Detect which cell encompasses the target text, then output its [x, y] center coordinate. 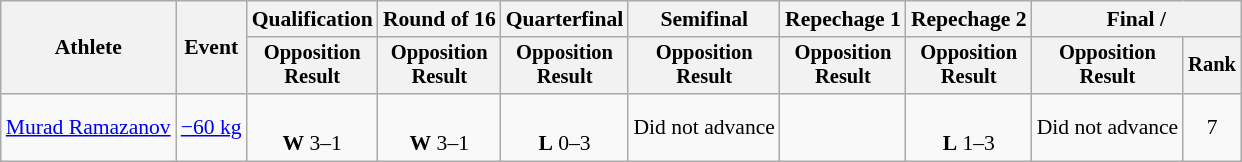
Athlete [88, 48]
7 [1212, 128]
Quarterfinal [565, 19]
Repechage 1 [843, 19]
−60 kg [212, 128]
Round of 16 [440, 19]
L 1–3 [969, 128]
L 0–3 [565, 128]
Rank [1212, 66]
Qualification [312, 19]
Semifinal [704, 19]
Repechage 2 [969, 19]
Event [212, 48]
Final / [1136, 19]
Murad Ramazanov [88, 128]
